Detect which cell encompasses the target text, then output its (X, Y) center coordinate. 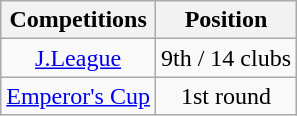
Competitions (78, 20)
9th / 14 clubs (226, 58)
1st round (226, 96)
Emperor's Cup (78, 96)
J.League (78, 58)
Position (226, 20)
